Pinpoint the cell where the given text exists, returning its (x, y) midpoint coordinate. 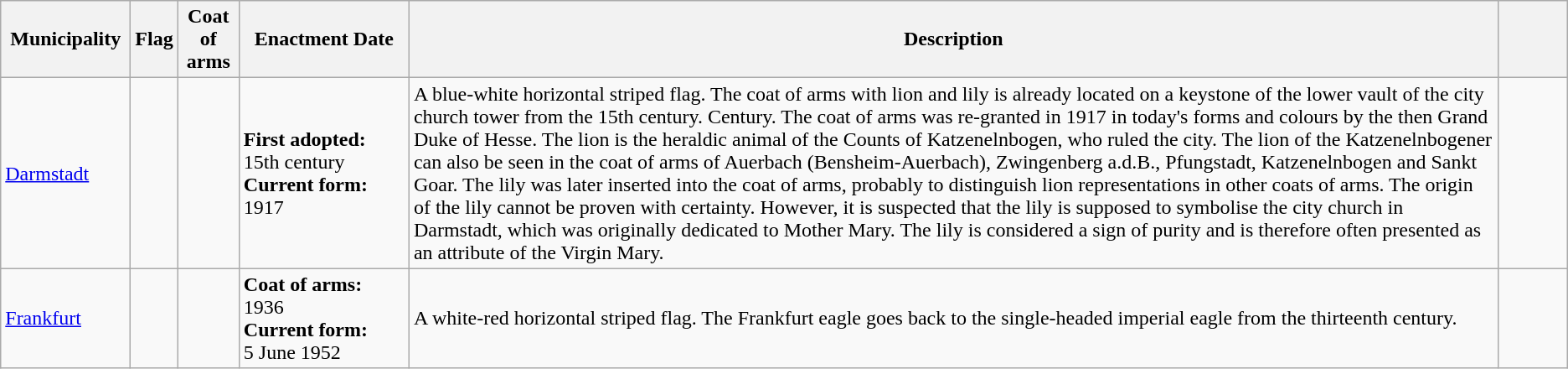
Darmstadt (65, 173)
Enactment Date (323, 39)
Coat of arms (208, 39)
Municipality (65, 39)
Description (953, 39)
Flag (154, 39)
First adopted:15th centuryCurrent form: 1917 (323, 173)
Coat of arms:1936Current form: 5 June 1952 (323, 319)
A white-red horizontal striped flag. The Frankfurt eagle goes back to the single-headed imperial eagle from the thirteenth century. (953, 319)
Frankfurt (65, 319)
